Return [X, Y] of the center of cell containing provided text 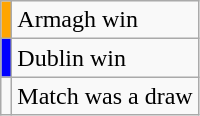
Match was a draw [105, 96]
Armagh win [105, 20]
Dublin win [105, 58]
